Locate the cell with the specified text and output its (X, Y) center coordinate. 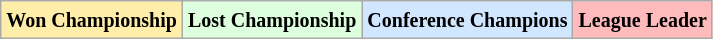
Lost Championship (272, 20)
League Leader (642, 20)
Won Championship (92, 20)
Conference Champions (468, 20)
